Locate the cell with the specified text and output its (X, Y) center coordinate. 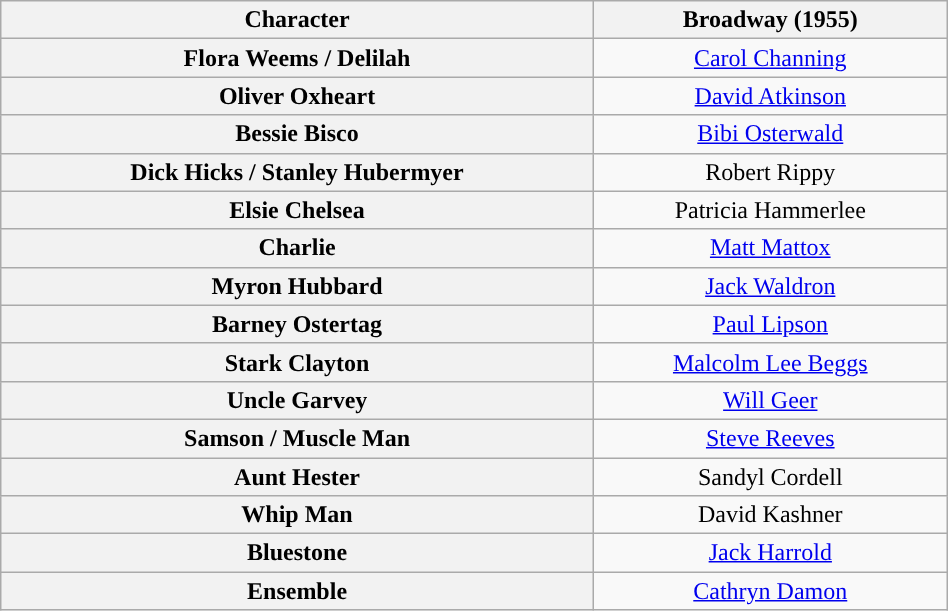
Sandyl Cordell (770, 477)
Flora Weems / Delilah (298, 58)
Matt Mattox (770, 248)
Bibi Osterwald (770, 134)
Barney Ostertag (298, 324)
Ensemble (298, 591)
Paul Lipson (770, 324)
Will Geer (770, 400)
Bessie Bisco (298, 134)
Elsie Chelsea (298, 210)
Bluestone (298, 553)
Jack Harrold (770, 553)
Jack Waldron (770, 286)
David Kashner (770, 515)
Malcolm Lee Beggs (770, 362)
Steve Reeves (770, 438)
Stark Clayton (298, 362)
Charlie (298, 248)
David Atkinson (770, 96)
Samson / Muscle Man (298, 438)
Uncle Garvey (298, 400)
Dick Hicks / Stanley Hubermyer (298, 172)
Cathryn Damon (770, 591)
Whip Man (298, 515)
Myron Hubbard (298, 286)
Carol Channing (770, 58)
Oliver Oxheart (298, 96)
Aunt Hester (298, 477)
Patricia Hammerlee (770, 210)
Broadway (1955) (770, 20)
Character (298, 20)
Robert Rippy (770, 172)
